Provide the [X, Y] coordinate of the cell's center where the given text is located.  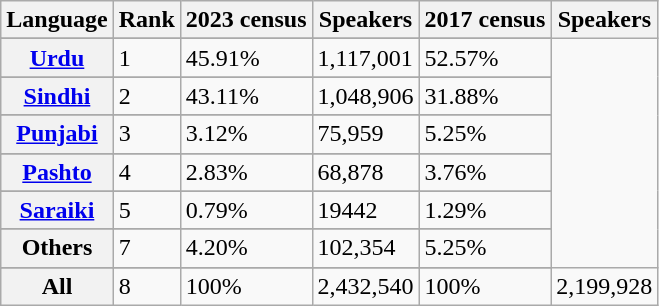
All [57, 286]
2017 census [485, 20]
Language [57, 20]
31.88% [485, 96]
2,432,540 [366, 286]
3.76% [485, 172]
3.12% [246, 134]
68,878 [366, 172]
4 [146, 172]
2023 census [246, 20]
45.91% [246, 58]
Sindhi [57, 96]
5 [146, 210]
Saraiki [57, 210]
0.79% [246, 210]
1 [146, 58]
2.83% [246, 172]
Pashto [57, 172]
Punjabi [57, 134]
43.11% [246, 96]
2 [146, 96]
Others [57, 248]
4.20% [246, 248]
1,117,001 [366, 58]
19442 [366, 210]
52.57% [485, 58]
8 [146, 286]
7 [146, 248]
102,354 [366, 248]
1.29% [485, 210]
Rank [146, 20]
3 [146, 134]
2,199,928 [604, 286]
Urdu [57, 58]
1,048,906 [366, 96]
75,959 [366, 134]
